Identify which cell holds the provided text, then report its [x, y] central coordinate. 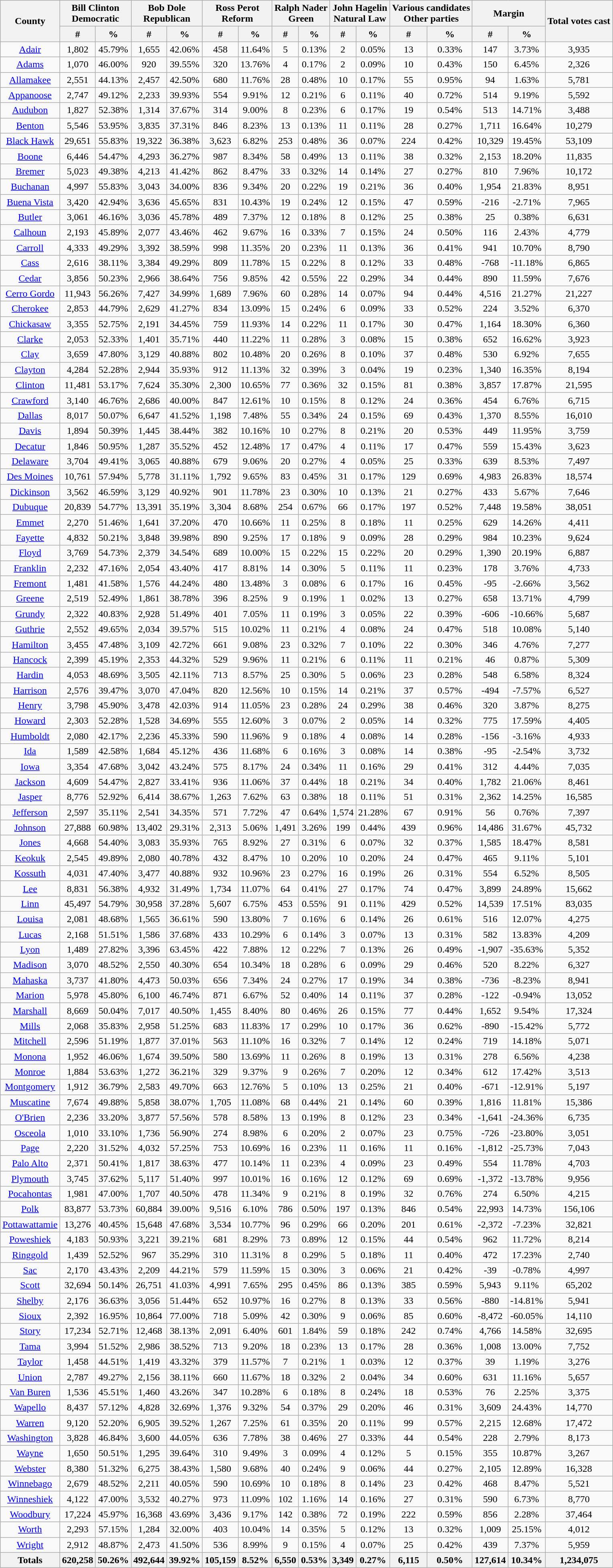
3,396 [149, 950]
Plymouth [30, 1178]
1,952 [78, 1056]
49.41% [113, 461]
1,861 [149, 599]
920 [149, 65]
47.80% [113, 354]
429 [409, 904]
8,017 [78, 415]
5,978 [78, 995]
8.98% [255, 1133]
3,600 [149, 1438]
-1,641 [490, 1117]
9.17% [255, 1514]
17,324 [579, 1011]
36.61% [184, 919]
5,657 [579, 1377]
39.52% [184, 1423]
54.77% [113, 507]
18.30% [526, 324]
10.02% [255, 629]
520 [490, 965]
83,877 [78, 1209]
-726 [490, 1133]
5,140 [579, 629]
Allamakee [30, 80]
Winneshiek [30, 1499]
1,711 [490, 125]
228 [490, 1438]
46.00% [113, 65]
68 [285, 1102]
46.16% [113, 217]
19.45% [526, 141]
11.76% [255, 80]
Dickinson [30, 492]
3,355 [78, 324]
6.10% [255, 1209]
Clay [30, 354]
61 [285, 1423]
50.03% [184, 980]
1,439 [78, 1255]
601 [285, 1331]
Dubuque [30, 507]
6,100 [149, 995]
51.19% [113, 1041]
786 [285, 1209]
38.63% [184, 1163]
Ross PerotReform [237, 14]
Mitchell [30, 1041]
45,732 [579, 827]
44.13% [113, 80]
16.95% [113, 1316]
8.25% [255, 599]
6.56% [526, 1056]
Humboldt [30, 736]
Palo Alto [30, 1163]
5,781 [579, 80]
46.76% [113, 400]
10,864 [149, 1316]
34.45% [184, 324]
5,592 [579, 95]
96 [285, 1224]
44.51% [113, 1362]
-2.71% [526, 202]
33.10% [113, 1133]
Polk [30, 1209]
Total votes cast [579, 21]
14.26% [526, 522]
8.52% [255, 1560]
42.58% [113, 751]
Story [30, 1331]
3,065 [149, 461]
3,354 [78, 767]
Worth [30, 1530]
2,576 [78, 690]
5,309 [579, 660]
449 [490, 431]
-1,372 [490, 1178]
13.76% [255, 65]
26.83% [526, 477]
3,384 [149, 263]
-15.42% [526, 1026]
Osceola [30, 1133]
12.61% [255, 400]
45.89% [113, 233]
13.09% [255, 309]
32,821 [579, 1224]
52.38% [113, 110]
1,674 [149, 1056]
0.67% [314, 507]
10.96% [255, 873]
1,401 [149, 339]
1,263 [220, 797]
4,275 [579, 919]
1,481 [78, 583]
936 [220, 782]
3,056 [149, 1301]
17.51% [526, 904]
4,932 [149, 888]
5.06% [255, 827]
620,258 [78, 1560]
49.88% [113, 1102]
36.38% [184, 141]
54.40% [113, 843]
1,370 [490, 415]
4,411 [579, 522]
Iowa [30, 767]
-671 [490, 1087]
51.32% [113, 1469]
30 [409, 324]
52.71% [113, 1331]
41.27% [184, 309]
4.44% [526, 767]
53.95% [113, 125]
0.62% [450, 1026]
862 [220, 171]
914 [220, 706]
871 [220, 995]
Davis [30, 431]
Appanoose [30, 95]
9.20% [255, 1346]
39.21% [184, 1240]
4,012 [579, 1530]
14.58% [526, 1331]
-156 [490, 736]
Adair [30, 49]
1,267 [220, 1423]
563 [220, 1041]
53.73% [113, 1209]
3,848 [149, 538]
3,436 [220, 1514]
39.92% [184, 1560]
39.98% [184, 538]
7.88% [255, 950]
-10.66% [526, 614]
9.08% [255, 644]
Guthrie [30, 629]
38.64% [184, 278]
Cass [30, 263]
35.71% [184, 339]
11,943 [78, 293]
312 [490, 767]
2,209 [149, 1270]
11,481 [78, 385]
50.41% [113, 1163]
984 [490, 538]
2,629 [149, 309]
76 [490, 1392]
2,313 [220, 827]
3,923 [579, 339]
Des Moines [30, 477]
2,105 [490, 1469]
34.69% [184, 721]
45,497 [78, 904]
242 [409, 1331]
462 [220, 233]
20.19% [526, 553]
12.07% [526, 919]
7,035 [579, 767]
998 [220, 248]
Butler [30, 217]
43.46% [184, 233]
6.76% [526, 400]
11,835 [579, 156]
8.99% [255, 1545]
3,477 [149, 873]
37.62% [113, 1178]
2,827 [149, 782]
2,616 [78, 263]
0.56% [450, 1301]
2,787 [78, 1377]
65,202 [579, 1285]
8,437 [78, 1407]
16.62% [526, 339]
9,516 [220, 1209]
422 [220, 950]
2,091 [220, 1331]
9.49% [255, 1453]
254 [285, 507]
83 [285, 477]
11.68% [255, 751]
834 [220, 309]
6.45% [526, 65]
52 [285, 995]
3,221 [149, 1240]
765 [220, 843]
10.14% [255, 1163]
50.39% [113, 431]
529 [220, 660]
7.78% [255, 1438]
8.40% [255, 1011]
-494 [490, 690]
Shelby [30, 1301]
11.34% [255, 1194]
8,194 [579, 370]
18.47% [526, 843]
7,655 [579, 354]
689 [220, 553]
Buena Vista [30, 202]
7.25% [255, 1423]
Buchanan [30, 186]
40.78% [184, 858]
2,053 [78, 339]
2,322 [78, 614]
6,446 [78, 156]
-11.18% [526, 263]
1,816 [490, 1102]
9.37% [255, 1072]
719 [490, 1041]
-1,812 [490, 1148]
382 [220, 431]
Chickasaw [30, 324]
13.71% [526, 599]
41.52% [184, 415]
1,272 [149, 1072]
656 [220, 980]
Bremer [30, 171]
1,894 [78, 431]
6.58% [526, 675]
Audubon [30, 110]
34.99% [184, 293]
6,275 [149, 1469]
16,585 [579, 797]
4,293 [149, 156]
6.75% [255, 904]
-2,372 [490, 1224]
8,770 [579, 1499]
11.96% [255, 736]
49.38% [113, 171]
1,528 [149, 721]
Tama [30, 1346]
11.64% [255, 49]
38.13% [184, 1331]
1,536 [78, 1392]
0.64% [314, 812]
39.57% [184, 629]
2,170 [78, 1270]
44.05% [184, 1438]
2,068 [78, 1026]
52.92% [113, 797]
9.54% [526, 1011]
Muscatine [30, 1102]
9.19% [526, 95]
21.28% [373, 812]
45.19% [113, 660]
997 [220, 1178]
50.14% [113, 1285]
3,769 [78, 553]
Clinton [30, 385]
21.83% [526, 186]
99 [409, 1423]
582 [490, 935]
Pottawattamie [30, 1224]
46.84% [113, 1438]
17,234 [78, 1331]
38.59% [184, 248]
30,958 [149, 904]
Ida [30, 751]
3,899 [490, 888]
58 [285, 156]
1,376 [220, 1407]
759 [220, 324]
2,958 [149, 1026]
465 [490, 858]
1,884 [78, 1072]
35.30% [184, 385]
7,448 [490, 507]
21.27% [526, 293]
2,853 [78, 309]
2,966 [149, 278]
91 [343, 904]
6,631 [579, 217]
10.70% [526, 248]
7.72% [255, 812]
2,392 [78, 1316]
6,647 [149, 415]
0.87% [526, 660]
7.62% [255, 797]
452 [220, 446]
10.43% [255, 202]
35.52% [184, 446]
6.73% [526, 1499]
-890 [490, 1026]
4,799 [579, 599]
43.40% [184, 568]
Ringgold [30, 1255]
658 [490, 599]
3.73% [526, 49]
6,370 [579, 309]
5,858 [149, 1102]
12.56% [255, 690]
-606 [490, 614]
4,032 [149, 1148]
43.69% [184, 1514]
831 [220, 202]
5,546 [78, 125]
1,458 [78, 1362]
3,659 [78, 354]
3,856 [78, 278]
3,267 [579, 1453]
Mahaska [30, 980]
40.92% [184, 492]
2,300 [220, 385]
3,534 [220, 1224]
64 [285, 888]
17,472 [579, 1423]
11.93% [255, 324]
17.87% [526, 385]
Hardin [30, 675]
9,624 [579, 538]
516 [490, 919]
1,565 [149, 919]
3,835 [149, 125]
Poweshiek [30, 1240]
4,991 [220, 1285]
8,214 [579, 1240]
941 [490, 248]
31.49% [184, 888]
470 [220, 522]
13,276 [78, 1224]
7.48% [255, 415]
1,707 [149, 1194]
9.96% [255, 660]
39.00% [184, 1209]
8.68% [255, 507]
1,008 [490, 1346]
-25.73% [526, 1148]
629 [490, 522]
51.40% [184, 1178]
1,164 [490, 324]
385 [409, 1285]
39.55% [184, 65]
34.54% [184, 553]
Keokuk [30, 858]
43.26% [184, 1392]
51 [409, 797]
Fremont [30, 583]
2,552 [78, 629]
2,457 [149, 80]
63 [285, 797]
Webster [30, 1469]
3,083 [149, 843]
18.20% [526, 156]
13,052 [579, 995]
14,486 [490, 827]
555 [220, 721]
639 [490, 461]
1,234,075 [579, 1560]
31.67% [526, 827]
105,159 [220, 1560]
3,798 [78, 706]
-39 [490, 1270]
2,232 [78, 568]
1,912 [78, 1087]
32.00% [184, 1530]
11.22% [255, 339]
1,589 [78, 751]
5,101 [579, 858]
-1,907 [490, 950]
Louisa [30, 919]
40.83% [113, 614]
2,211 [149, 1484]
3,759 [579, 431]
417 [220, 568]
396 [220, 599]
4,213 [149, 171]
8.55% [526, 415]
4,516 [490, 293]
2,215 [490, 1423]
81 [409, 385]
-3.16% [526, 736]
13.80% [255, 919]
4,828 [149, 1407]
2,081 [78, 919]
2,220 [78, 1148]
52.20% [113, 1423]
8,951 [579, 186]
11.81% [526, 1102]
5.67% [526, 492]
8,173 [579, 1438]
2,168 [78, 935]
-23.80% [526, 1133]
16.35% [526, 370]
Montgomery [30, 1087]
2,193 [78, 233]
15,662 [579, 888]
32,694 [78, 1285]
2.25% [526, 1392]
4,053 [78, 675]
11.08% [255, 1102]
35.11% [113, 812]
Monona [30, 1056]
49.70% [184, 1087]
2,944 [149, 370]
962 [490, 1240]
9.34% [255, 186]
222 [409, 1514]
142 [285, 1514]
8.17% [255, 767]
548 [490, 675]
2,362 [490, 797]
35.83% [113, 1026]
33.20% [113, 1117]
17.42% [526, 1072]
11.07% [255, 888]
295 [285, 1285]
50.07% [113, 415]
3,745 [78, 1178]
34.35% [184, 812]
3,609 [490, 1407]
3,392 [149, 248]
0.89% [314, 1240]
3.26% [314, 827]
29.31% [184, 827]
8.57% [255, 675]
41.80% [113, 980]
4,832 [78, 538]
Floyd [30, 553]
2.79% [526, 1438]
2,191 [149, 324]
1.16% [314, 1499]
39 [490, 1362]
987 [220, 156]
8.58% [255, 1117]
Harrison [30, 690]
1,650 [78, 1453]
5,959 [579, 1545]
2,519 [78, 599]
1,954 [490, 186]
42.50% [184, 80]
1,585 [490, 843]
50.04% [113, 1011]
2,596 [78, 1041]
43.24% [184, 767]
10.04% [255, 1530]
6,414 [149, 797]
50.51% [113, 1453]
2,747 [78, 95]
518 [490, 629]
47.48% [113, 644]
Monroe [30, 1072]
1,877 [149, 1041]
50.26% [113, 1560]
6.92% [526, 354]
11.10% [255, 1041]
Clarke [30, 339]
4,703 [579, 1163]
513 [490, 110]
477 [220, 1163]
-24.36% [526, 1117]
57.12% [113, 1407]
14.25% [526, 797]
16,328 [579, 1469]
86 [343, 1285]
8.53% [526, 461]
3,043 [149, 186]
1,491 [285, 827]
4,122 [78, 1499]
37.67% [184, 110]
10,172 [579, 171]
6,327 [579, 965]
45.78% [184, 217]
530 [490, 354]
45.12% [184, 751]
8.23% [255, 125]
3,036 [149, 217]
1,689 [220, 293]
13.00% [526, 1346]
2,303 [78, 721]
10.28% [255, 1392]
38.44% [184, 431]
11.16% [526, 1377]
38,051 [579, 507]
52.75% [113, 324]
3,857 [490, 385]
56.38% [113, 888]
73 [285, 1240]
10,761 [78, 477]
51.49% [184, 614]
Carroll [30, 248]
Lucas [30, 935]
13.83% [526, 935]
4,209 [579, 935]
8,380 [78, 1469]
Jones [30, 843]
40.30% [184, 965]
-216 [490, 202]
2,541 [149, 812]
4,215 [579, 1194]
14,110 [579, 1316]
7,497 [579, 461]
12.48% [255, 446]
20,839 [78, 507]
2,912 [78, 1545]
51.52% [113, 1346]
6.82% [255, 141]
9.00% [255, 110]
18,574 [579, 477]
8,275 [579, 706]
36.79% [113, 1087]
9,120 [78, 1423]
47.04% [184, 690]
49.27% [113, 1377]
Totals [30, 1560]
458 [220, 49]
Madison [30, 965]
1,070 [78, 65]
37,464 [579, 1514]
10.23% [526, 538]
5,772 [579, 1026]
9.65% [255, 477]
2,928 [149, 614]
11.09% [255, 1499]
7.65% [255, 1285]
45.80% [113, 995]
3,375 [579, 1392]
27,888 [78, 827]
2,326 [579, 65]
3,505 [149, 675]
-0.94% [526, 995]
12.89% [526, 1469]
53.63% [113, 1072]
6,887 [579, 553]
11.35% [255, 248]
472 [490, 1255]
0.96% [450, 827]
580 [220, 1056]
2.28% [526, 1514]
Union [30, 1377]
2,473 [149, 1545]
578 [220, 1117]
102 [285, 1499]
43.32% [184, 1362]
O'Brien [30, 1117]
16.64% [526, 125]
47.40% [113, 873]
7.34% [255, 980]
Page [30, 1148]
1,455 [220, 1011]
3,513 [579, 1072]
4.76% [526, 644]
2,550 [149, 965]
5,521 [579, 1484]
3,420 [78, 202]
11.95% [526, 431]
36.63% [113, 1301]
11.72% [526, 1240]
401 [220, 614]
6,527 [579, 690]
47.16% [113, 568]
631 [490, 1377]
4,733 [579, 568]
0.91% [450, 812]
15.43% [526, 446]
35.19% [184, 507]
6.50% [526, 1194]
51.51% [113, 935]
Wayne [30, 1453]
19.58% [526, 507]
436 [220, 751]
25.15% [526, 1530]
7,043 [579, 1148]
11.05% [255, 706]
45.79% [113, 49]
26,751 [149, 1285]
83,035 [579, 904]
Warren [30, 1423]
10.65% [255, 385]
32.69% [184, 1407]
34.00% [184, 186]
680 [220, 80]
41.42% [184, 171]
5,941 [579, 1301]
2,270 [78, 522]
John HagelinNatural Law [360, 14]
38.78% [184, 599]
7.05% [255, 614]
Jefferson [30, 812]
37.31% [184, 125]
2.43% [526, 233]
48.87% [113, 1545]
Jasper [30, 797]
7,427 [149, 293]
2,153 [490, 156]
440 [220, 339]
32,695 [579, 1331]
11.13% [255, 370]
Greene [30, 599]
7,277 [579, 644]
932 [220, 873]
403 [220, 1530]
42.72% [184, 644]
3,276 [579, 1362]
1,009 [490, 1530]
8,324 [579, 675]
Marshall [30, 1011]
1,576 [149, 583]
847 [220, 400]
2,077 [149, 233]
1,817 [149, 1163]
3,455 [78, 644]
4,284 [78, 370]
57.56% [184, 1117]
4,983 [490, 477]
56 [490, 812]
579 [220, 1270]
3,994 [78, 1346]
31.11% [184, 477]
44.79% [113, 309]
-0.78% [526, 1270]
9.85% [255, 278]
8,461 [579, 782]
Hamilton [30, 644]
80 [285, 1011]
-880 [490, 1301]
40.45% [113, 1224]
2,679 [78, 1484]
8,831 [78, 888]
2,293 [78, 1530]
44.32% [184, 660]
2,597 [78, 812]
39.47% [113, 690]
836 [220, 186]
14.71% [526, 110]
9.32% [255, 1407]
453 [285, 904]
253 [285, 141]
Hancock [30, 660]
-122 [490, 995]
17,224 [78, 1514]
12.68% [526, 1423]
5,943 [490, 1285]
21,595 [579, 385]
1,198 [220, 415]
9.06% [255, 461]
44.24% [184, 583]
10.08% [526, 629]
14.73% [526, 1209]
7,676 [579, 278]
42.06% [184, 49]
Benton [30, 125]
53,109 [579, 141]
3,732 [579, 751]
150 [490, 65]
45.33% [184, 736]
27.82% [113, 950]
Cerro Gordo [30, 293]
6,905 [149, 1423]
4,405 [579, 721]
0.74% [450, 1331]
9.68% [255, 1469]
973 [220, 1499]
4,933 [579, 736]
810 [490, 171]
355 [490, 1453]
7,674 [78, 1102]
663 [220, 1087]
7,646 [579, 492]
39.50% [184, 1056]
31 [343, 477]
10.01% [255, 1178]
Cherokee [30, 309]
11.31% [255, 1255]
901 [220, 492]
1,846 [78, 446]
3,828 [78, 1438]
67 [409, 812]
9.67% [255, 233]
3,704 [78, 461]
480 [220, 583]
753 [220, 1148]
85 [409, 1316]
1,782 [490, 782]
42.11% [184, 675]
50.21% [113, 538]
329 [220, 1072]
8.92% [255, 843]
2,034 [149, 629]
Wright [30, 1545]
54 [285, 1407]
-7.23% [526, 1224]
4,031 [78, 873]
Howard [30, 721]
40.27% [184, 1499]
Henry [30, 706]
Grundy [30, 614]
45.51% [113, 1392]
6,550 [285, 1560]
912 [220, 370]
6.67% [255, 995]
Emmet [30, 522]
Fayette [30, 538]
2,399 [78, 660]
49.89% [113, 858]
-12.91% [526, 1087]
1,295 [149, 1453]
379 [220, 1362]
3,737 [78, 980]
514 [490, 95]
57.25% [184, 1148]
Dallas [30, 415]
1,489 [78, 950]
48.69% [113, 675]
60.98% [113, 827]
347 [220, 1392]
2,371 [78, 1163]
2,233 [149, 95]
Sac [30, 1270]
129 [409, 477]
16,368 [149, 1514]
50.93% [113, 1240]
74 [409, 888]
9.25% [255, 538]
14,770 [579, 1407]
8,669 [78, 1011]
10.97% [255, 1301]
Wapello [30, 1407]
Black Hawk [30, 141]
Taylor [30, 1362]
17.23% [526, 1255]
1,641 [149, 522]
559 [490, 446]
1,802 [78, 49]
2,551 [78, 80]
2,156 [149, 1377]
49.65% [113, 629]
1,652 [490, 1011]
40.05% [184, 1484]
-8,472 [490, 1316]
49.12% [113, 95]
346 [490, 644]
60,884 [149, 1209]
45.65% [184, 202]
38.67% [184, 797]
3,140 [78, 400]
5.09% [255, 1316]
County [30, 21]
5,352 [579, 950]
6,115 [409, 1560]
718 [220, 1316]
4,779 [579, 233]
13.48% [255, 583]
3.87% [526, 706]
10.16% [255, 431]
46.74% [184, 995]
-768 [490, 263]
683 [220, 1026]
1,314 [149, 110]
0.72% [450, 95]
16,010 [579, 415]
1,792 [220, 477]
1,586 [149, 935]
Adams [30, 65]
612 [490, 1072]
37.01% [184, 1041]
40.00% [184, 400]
492,644 [149, 1560]
-14.81% [526, 1301]
201 [409, 1224]
1,981 [78, 1194]
11.06% [255, 782]
Bob DoleRepublican [167, 14]
4,766 [490, 1331]
33.41% [184, 782]
156,106 [579, 1209]
Marion [30, 995]
52.33% [113, 339]
5,117 [149, 1178]
Kossuth [30, 873]
-7.57% [526, 690]
Ralph NaderGreen [301, 14]
10,279 [579, 125]
10,329 [490, 141]
432 [220, 858]
1,580 [220, 1469]
5,197 [579, 1087]
46.59% [113, 492]
7,752 [579, 1346]
3,488 [579, 110]
12.60% [255, 721]
2,740 [579, 1255]
1,287 [149, 446]
4,473 [149, 980]
5,071 [579, 1041]
Woodbury [30, 1514]
38.43% [184, 1469]
41.50% [184, 1545]
2,379 [149, 553]
54.73% [113, 553]
3,532 [149, 1499]
19,322 [149, 141]
6,360 [579, 324]
489 [220, 217]
0.95% [450, 80]
10.66% [255, 522]
1,574 [343, 812]
9.91% [255, 95]
41.03% [184, 1285]
77.00% [184, 1316]
6.52% [526, 873]
56.26% [113, 293]
199 [343, 827]
-13.78% [526, 1178]
53.17% [113, 385]
3,061 [78, 217]
50.95% [113, 446]
0.02% [373, 599]
46.06% [113, 1056]
8,941 [579, 980]
21.06% [526, 782]
42.94% [113, 202]
13,402 [149, 827]
-736 [490, 980]
Lee [30, 888]
10.00% [255, 553]
-2.66% [526, 583]
Various candidatesOther parties [431, 14]
654 [220, 965]
967 [149, 1255]
Sioux [30, 1316]
1,736 [149, 1133]
178 [490, 568]
8,581 [579, 843]
6,865 [579, 263]
57.94% [113, 477]
4,183 [78, 1240]
1,340 [490, 370]
48.68% [113, 919]
Delaware [30, 461]
42.17% [113, 736]
10.87% [526, 1453]
35.29% [184, 1255]
8.81% [255, 568]
10.48% [255, 354]
8.29% [255, 1240]
3,109 [149, 644]
575 [220, 767]
Boone [30, 156]
2,986 [149, 1346]
5,778 [149, 477]
21,227 [579, 293]
660 [220, 1377]
Mills [30, 1026]
3,304 [220, 507]
1,705 [220, 1102]
802 [220, 354]
Jackson [30, 782]
1,460 [149, 1392]
13.69% [255, 1056]
1,010 [78, 1133]
679 [220, 461]
8.22% [526, 965]
0.03% [373, 1362]
11.57% [255, 1362]
52.52% [113, 1255]
5,687 [579, 614]
Bill ClintonDemocratic [95, 14]
37.68% [184, 935]
59 [343, 1331]
2,176 [78, 1301]
51.46% [113, 522]
1.63% [526, 80]
9,956 [579, 1178]
8.34% [255, 156]
24.43% [526, 1407]
43.43% [113, 1270]
809 [220, 263]
39.64% [184, 1453]
314 [220, 110]
7,965 [579, 202]
Lyon [30, 950]
41.58% [113, 583]
Pocahontas [30, 1194]
1.84% [314, 1331]
Winnebago [30, 1484]
7,397 [579, 812]
39.93% [184, 95]
-2.54% [526, 751]
3,478 [149, 706]
Cedar [30, 278]
1.19% [526, 1362]
Johnson [30, 827]
8,790 [579, 248]
3,935 [579, 49]
15,386 [579, 1102]
10.77% [255, 1224]
2,353 [149, 660]
37.20% [184, 522]
856 [490, 1514]
3,636 [149, 202]
Van Buren [30, 1392]
38.07% [184, 1102]
5,023 [78, 171]
4,609 [78, 782]
2,686 [149, 400]
6,735 [579, 1117]
44.21% [184, 1270]
6.40% [255, 1331]
29,651 [78, 141]
Calhoun [30, 233]
681 [220, 1240]
2,054 [149, 568]
4,333 [78, 248]
Linn [30, 904]
1,390 [490, 553]
45.90% [113, 706]
3.52% [526, 309]
22,993 [490, 1209]
52.49% [113, 599]
3.76% [526, 568]
5,607 [220, 904]
8,505 [579, 873]
36.21% [184, 1072]
820 [220, 690]
-35.63% [526, 950]
10.29% [255, 935]
36.27% [184, 156]
7,017 [149, 1011]
Decatur [30, 446]
37.28% [184, 904]
24.89% [526, 888]
756 [220, 278]
775 [490, 721]
72 [343, 1514]
38.52% [184, 1346]
11.83% [255, 1026]
278 [490, 1056]
8,776 [78, 797]
42.03% [184, 706]
147 [490, 49]
63.45% [184, 950]
1,827 [78, 110]
56.90% [184, 1133]
51.44% [184, 1301]
12.76% [255, 1087]
515 [220, 629]
45.97% [113, 1514]
Scott [30, 1285]
-60.05% [526, 1316]
2,583 [149, 1087]
4,238 [579, 1056]
1,684 [149, 751]
Margin [509, 14]
Franklin [30, 568]
Clayton [30, 370]
51.25% [184, 1026]
54.79% [113, 904]
50.23% [113, 278]
3,042 [149, 767]
15,648 [149, 1224]
3,877 [149, 1117]
14,539 [490, 904]
11.67% [255, 1377]
4,668 [78, 843]
Washington [30, 1438]
1,655 [149, 49]
57.15% [113, 1530]
571 [220, 812]
13,391 [149, 507]
1,419 [149, 1362]
636 [220, 1438]
31.52% [113, 1148]
478 [220, 1194]
Crawford [30, 400]
1,284 [149, 1530]
127,614 [490, 1560]
2,545 [78, 858]
3,349 [343, 1560]
468 [490, 1484]
454 [490, 400]
3,051 [579, 1133]
17.59% [526, 721]
661 [220, 644]
-8.23% [526, 980]
6,715 [579, 400]
536 [220, 1545]
14.18% [526, 1041]
1,734 [220, 888]
7,624 [149, 385]
116 [490, 233]
1,445 [149, 431]
0.75% [450, 1133]
12,468 [149, 1331]
